Find where the given text appears and provide that cell's center as [X, Y] coordinate. 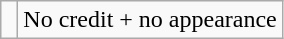
No credit + no appearance [150, 20]
